Return the [x, y] coordinate for the center point of the cell that contains the specified text.  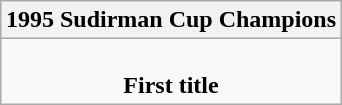
First title [170, 72]
1995 Sudirman Cup Champions [170, 20]
